Search for the cell housing the specified text and yield its [x, y] center coordinate. 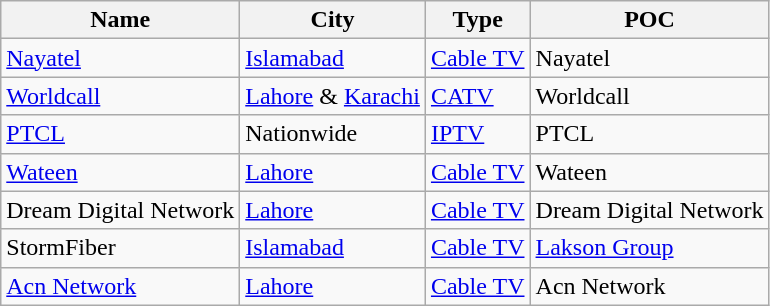
IPTV [478, 134]
StormFiber [120, 248]
CATV [478, 96]
Lakson Group [650, 248]
Type [478, 20]
POC [650, 20]
Lahore & Karachi [333, 96]
Nationwide [333, 134]
City [333, 20]
Name [120, 20]
